Locate the cell with the specified text and output its [x, y] center coordinate. 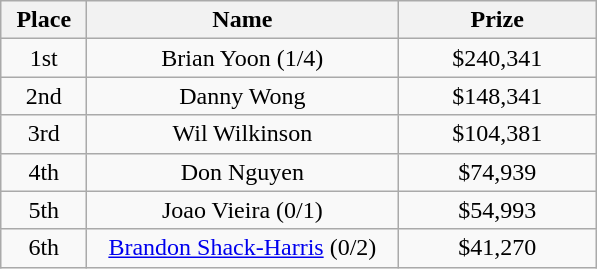
Place [44, 20]
6th [44, 248]
Brian Yoon (1/4) [242, 58]
Wil Wilkinson [242, 134]
1st [44, 58]
$41,270 [498, 248]
$54,993 [498, 210]
Joao Vieira (0/1) [242, 210]
Name [242, 20]
$104,381 [498, 134]
Danny Wong [242, 96]
Don Nguyen [242, 172]
2nd [44, 96]
3rd [44, 134]
4th [44, 172]
$240,341 [498, 58]
$148,341 [498, 96]
Brandon Shack-Harris (0/2) [242, 248]
Prize [498, 20]
$74,939 [498, 172]
5th [44, 210]
